Locate the cell with the specified text and output its [X, Y] center coordinate. 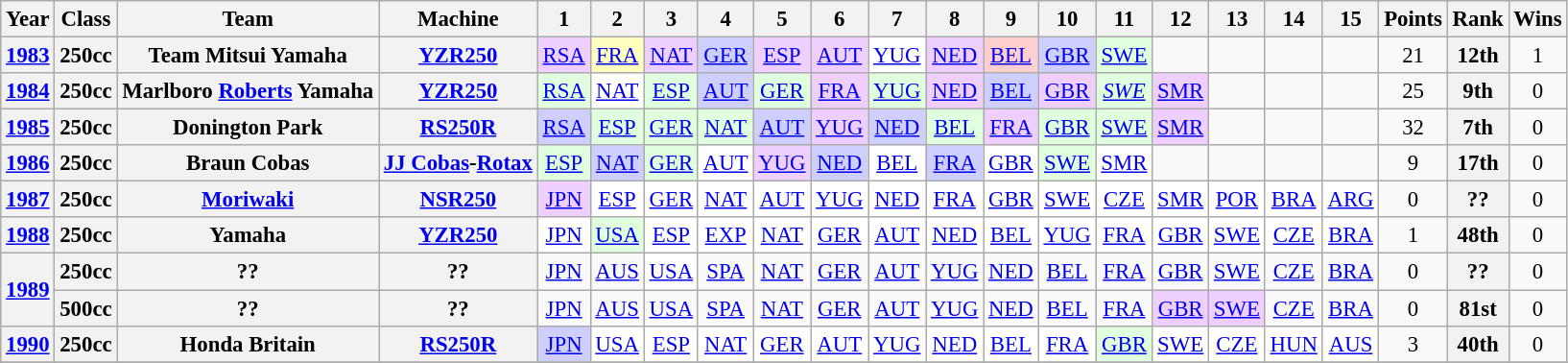
1983 [28, 56]
500cc [86, 308]
2 [617, 19]
8 [955, 19]
Wins [1537, 19]
17th [1478, 163]
HUN [1294, 344]
40th [1478, 344]
12th [1478, 56]
Moriwaki [248, 200]
14 [1294, 19]
81st [1478, 308]
1989 [28, 290]
1990 [28, 344]
1984 [28, 91]
1987 [28, 200]
32 [1413, 128]
4 [725, 19]
ARG [1351, 200]
Rank [1478, 19]
7 [897, 19]
Machine [458, 19]
Braun Cobas [248, 163]
11 [1125, 19]
POR [1238, 200]
1988 [28, 235]
25 [1413, 91]
10 [1067, 19]
7th [1478, 128]
9th [1478, 91]
Points [1413, 19]
48th [1478, 235]
Yamaha [248, 235]
13 [1238, 19]
Year [28, 19]
1985 [28, 128]
Honda Britain [248, 344]
1986 [28, 163]
Marlboro Roberts Yamaha [248, 91]
NSR250 [458, 200]
6 [840, 19]
Team [248, 19]
Team Mitsui Yamaha [248, 56]
Donington Park [248, 128]
Class [86, 19]
15 [1351, 19]
5 [782, 19]
EXP [725, 235]
JJ Cobas-Rotax [458, 163]
12 [1180, 19]
21 [1413, 56]
